Capture the cell that displays the provided text and extract its [x, y] central coordinate. 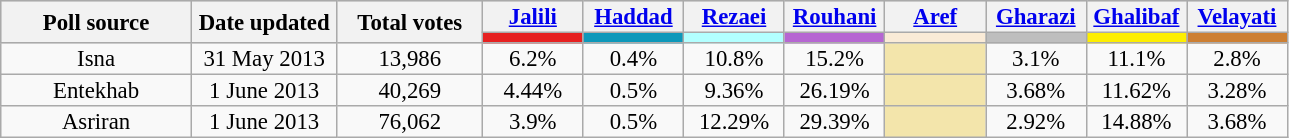
3.9% [534, 122]
Date updated [264, 22]
Total votes [410, 22]
2.8% [1238, 59]
3.1% [1036, 59]
3.28% [1238, 91]
Isna [96, 59]
13,986 [410, 59]
Asriran [96, 122]
Rezaei [734, 17]
Haddad [634, 17]
Jalili [534, 17]
31 May 2013 [264, 59]
9.36% [734, 91]
14.88% [1136, 122]
Entekhab [96, 91]
0.4% [634, 59]
26.19% [834, 91]
11.62% [1136, 91]
40,269 [410, 91]
11.1% [1136, 59]
Velayati [1238, 17]
15.2% [834, 59]
10.8% [734, 59]
29.39% [834, 122]
Poll source [96, 22]
Rouhani [834, 17]
Aref [936, 17]
2.92% [1036, 122]
Gharazi [1036, 17]
Ghalibaf [1136, 17]
6.2% [534, 59]
4.44% [534, 91]
76,062 [410, 122]
12.29% [734, 122]
